Locate the cell with the specified text and output its [x, y] center coordinate. 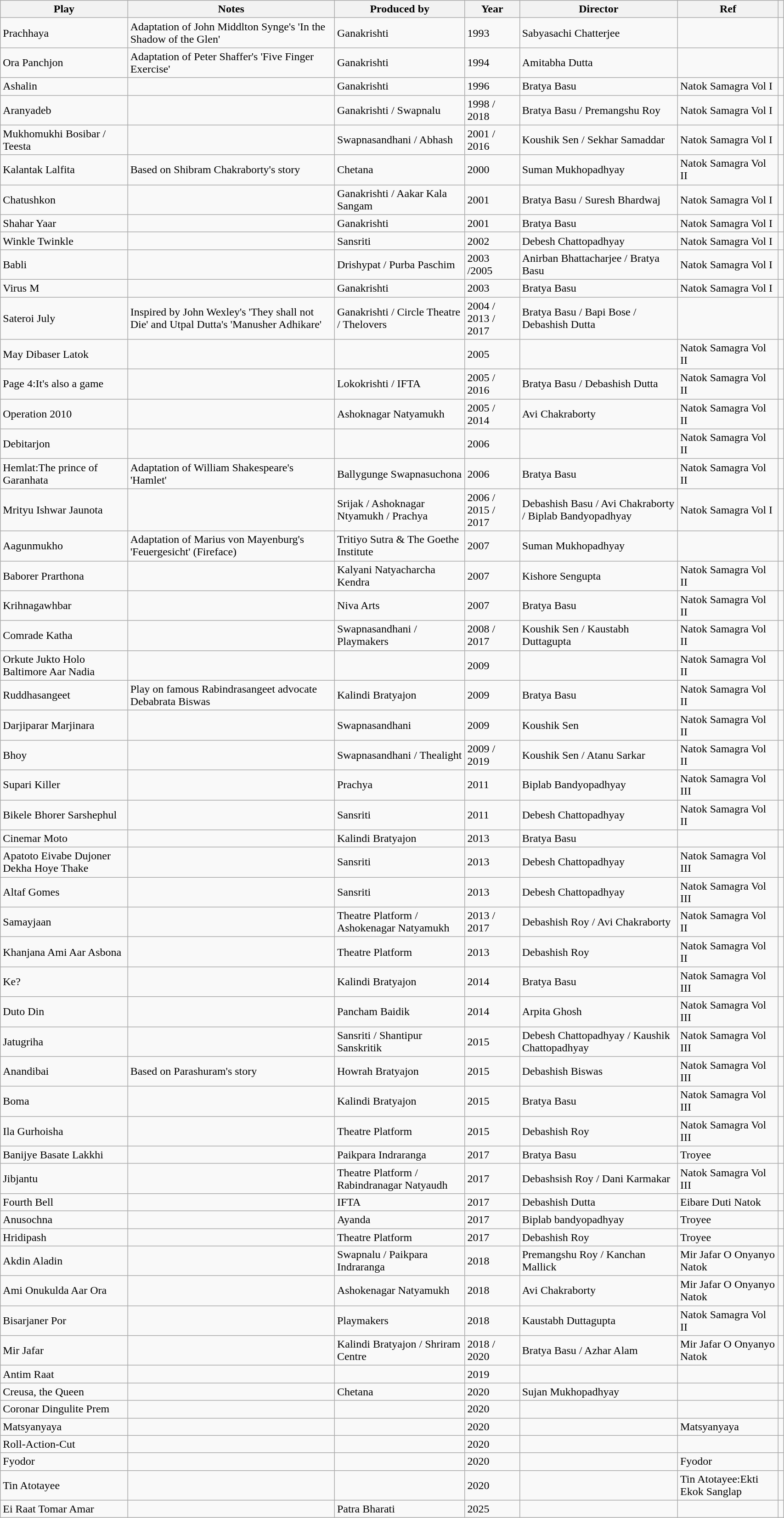
Sansriti / Shantipur Sanskritik [400, 1042]
Operation 2010 [64, 414]
Creusa, the Queen [64, 1392]
Theatre Platform / Ashokenagar Natyamukh [400, 922]
2002 [492, 241]
Srijak / Ashoknagar Ntyamukh / Prachya [400, 510]
Eibare Duti Natok [728, 1202]
Ashoknagar Natyamukh [400, 414]
Mukhomukhi Bosibar / Teesta [64, 140]
Amitabha Dutta [598, 62]
Swapnasandhani [400, 725]
Anirban Bhattacharjee / Bratya Basu [598, 265]
Koushik Sen [598, 725]
Prachya [400, 784]
Tritiyo Sutra & The Goethe Institute [400, 546]
Swapnasandhani / Abhash [400, 140]
Anusochna [64, 1219]
Akdin Aladin [64, 1261]
Ayanda [400, 1219]
Duto Din [64, 1011]
Antim Raat [64, 1374]
Pancham Baidik [400, 1011]
Bratya Basu / Bapi Bose / Debashish Dutta [598, 318]
Altaf Gomes [64, 892]
Paikpara Indraranga [400, 1155]
Play on famous Rabindrasangeet advocate Debabrata Biswas [231, 695]
Ganakrishti / Circle Theatre / Thelovers [400, 318]
Babli [64, 265]
Debesh Chattopadhyay / Kaushik Chattopadhyay [598, 1042]
Ora Panchjon [64, 62]
Koushik Sen / Kaustabh Duttagupta [598, 636]
Ref [728, 9]
Adaptation of Marius von Mayenburg's 'Feuergesicht' (Fireface) [231, 546]
Debashish Dutta [598, 1202]
Kishore Sengupta [598, 576]
Swapnalu / Paikpara Indraranga [400, 1261]
2025 [492, 1509]
Bratya Basu / Azhar Alam [598, 1350]
Based on Shibram Chakraborty's story [231, 170]
May Dibaser Latok [64, 355]
Debashish Biswas [598, 1071]
Patra Bharati [400, 1509]
Lokokrishti / IFTA [400, 384]
Debitarjon [64, 444]
Ballygunge Swapnasuchona [400, 474]
Adaptation of Peter Shaffer's 'Five Finger Exercise' [231, 62]
Year [492, 9]
Bisarjaner Por [64, 1321]
Director [598, 9]
Mir Jafar [64, 1350]
2005 / 2016 [492, 384]
Sabyasachi Chatterjee [598, 33]
2018 / 2020 [492, 1350]
1993 [492, 33]
2019 [492, 1374]
Ashokenagar Natyamukh [400, 1291]
Bratya Basu / Suresh Bhardwaj [598, 199]
1994 [492, 62]
Apatoto Eivabe Dujoner Dekha Hoye Thake [64, 863]
Kaustabh Duttagupta [598, 1321]
Kalyani Natyacharcha Kendra [400, 576]
2003 [492, 288]
Ei Raat Tomar Amar [64, 1509]
Ruddhasangeet [64, 695]
Anandibai [64, 1071]
Fourth Bell [64, 1202]
Ganakrishti / Aakar Kala Sangam [400, 199]
Koushik Sen / Sekhar Samaddar [598, 140]
2008 / 2017 [492, 636]
2003 /2005 [492, 265]
Kalantak Lalfita [64, 170]
Biplab bandyopadhyay [598, 1219]
Hridipash [64, 1237]
Aagunmukho [64, 546]
Inspired by John Wexley's 'They shall not Die' and Utpal Dutta's 'Manusher Adhikare' [231, 318]
Coronar Dingulite Prem [64, 1409]
1996 [492, 86]
Sujan Mukhopadhyay [598, 1392]
Howrah Bratyajon [400, 1071]
Adaptation of John Middlton Synge's 'In the Shadow of the Glen' [231, 33]
Bikele Bhorer Sarshephul [64, 815]
Ami Onukulda Aar Ora [64, 1291]
2006 / 2015 / 2017 [492, 510]
Bhoy [64, 755]
2000 [492, 170]
Theatre Platform / Rabindranagar Natyaudh [400, 1179]
Aranyadeb [64, 110]
Kalindi Bratyajon / Shriram Centre [400, 1350]
IFTA [400, 1202]
Premangshu Roy / Kanchan Mallick [598, 1261]
Cinemar Moto [64, 839]
Tin Atotayee [64, 1485]
Ashalin [64, 86]
Chatushkon [64, 199]
2004 / 2013 / 2017 [492, 318]
Based on Parashuram's story [231, 1071]
Hemlat:The prince of Garanhata [64, 474]
Adaptation of William Shakespeare's 'Hamlet' [231, 474]
Roll-Action-Cut [64, 1444]
Jatugriha [64, 1042]
Bratya Basu / Debashish Dutta [598, 384]
Ila Gurhoisha [64, 1131]
Debashish Basu / Avi Chakraborty / Biplab Bandyopadhyay [598, 510]
Debashish Roy / Avi Chakraborty [598, 922]
Comrade Katha [64, 636]
Mrityu Ishwar Jaunota [64, 510]
Niva Arts [400, 605]
Sateroi July [64, 318]
Banijye Basate Lakkhi [64, 1155]
Ganakrishti / Swapnalu [400, 110]
Krihnagawhbar [64, 605]
Arpita Ghosh [598, 1011]
Orkute Jukto Holo Baltimore Aar Nadia [64, 665]
2005 / 2014 [492, 414]
2001 / 2016 [492, 140]
Khanjana Ami Aar Asbona [64, 952]
Baborer Prarthona [64, 576]
Winkle Twinkle [64, 241]
Debashsish Roy / Dani Karmakar [598, 1179]
Tin Atotayee:Ekti Ekok Sanglap [728, 1485]
Bratya Basu / Premangshu Roy [598, 110]
1998 / 2018 [492, 110]
Notes [231, 9]
Darjiparar Marjinara [64, 725]
2005 [492, 355]
Ke? [64, 982]
Swapnasandhani / Thealight [400, 755]
Boma [64, 1101]
Swapnasandhani / Playmakers [400, 636]
Biplab Bandyopadhyay [598, 784]
Prachhaya [64, 33]
Playmakers [400, 1321]
Page 4:It's also a game [64, 384]
2009 / 2019 [492, 755]
Supari Killer [64, 784]
Koushik Sen / Atanu Sarkar [598, 755]
Play [64, 9]
Shahar Yaar [64, 223]
Drishypat / Purba Paschim [400, 265]
2013 / 2017 [492, 922]
Virus M [64, 288]
Produced by [400, 9]
Jibjantu [64, 1179]
Samayjaan [64, 922]
